Scan for the cell matching the given text and deliver its (X, Y) coordinate at center. 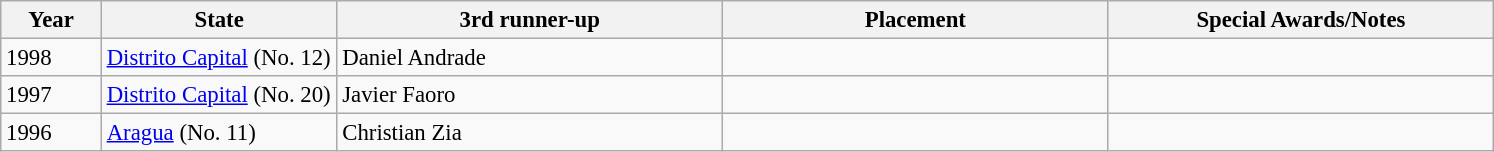
State (219, 20)
Special Awards/Notes (1301, 20)
Distrito Capital (No. 20) (219, 95)
1997 (52, 95)
1996 (52, 133)
Daniel Andrade (530, 58)
Year (52, 20)
3rd runner-up (530, 20)
Placement (916, 20)
Distrito Capital (No. 12) (219, 58)
Javier Faoro (530, 95)
1998 (52, 58)
Christian Zia (530, 133)
Aragua (No. 11) (219, 133)
